Detect which cell encompasses the target text, then output its (x, y) center coordinate. 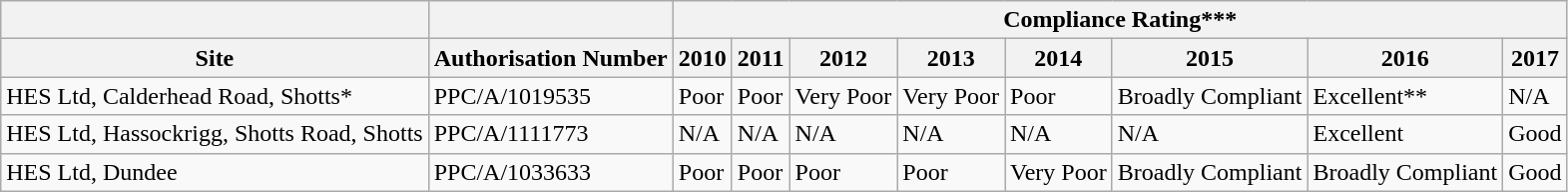
Authorisation Number (551, 58)
PPC/A/1033633 (551, 172)
Site (215, 58)
Excellent** (1405, 96)
2012 (843, 58)
HES Ltd, Hassockrigg, Shotts Road, Shotts (215, 134)
HES Ltd, Dundee (215, 172)
2015 (1210, 58)
HES Ltd, Calderhead Road, Shotts* (215, 96)
2016 (1405, 58)
2017 (1535, 58)
Compliance Rating*** (1120, 20)
2013 (951, 58)
2014 (1058, 58)
PPC/A/1111773 (551, 134)
Excellent (1405, 134)
2011 (761, 58)
PPC/A/1019535 (551, 96)
2010 (703, 58)
